Find where the given text appears and provide that cell's center as [x, y] coordinate. 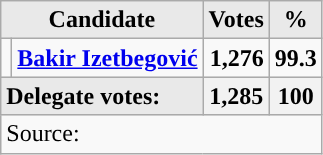
Delegate votes: [102, 96]
Votes [236, 20]
% [296, 20]
1,276 [236, 58]
1,285 [236, 96]
100 [296, 96]
99.3 [296, 58]
Candidate [102, 20]
Bakir Izetbegović [108, 58]
Source: [162, 134]
